Search for the cell housing the specified text and yield its [X, Y] center coordinate. 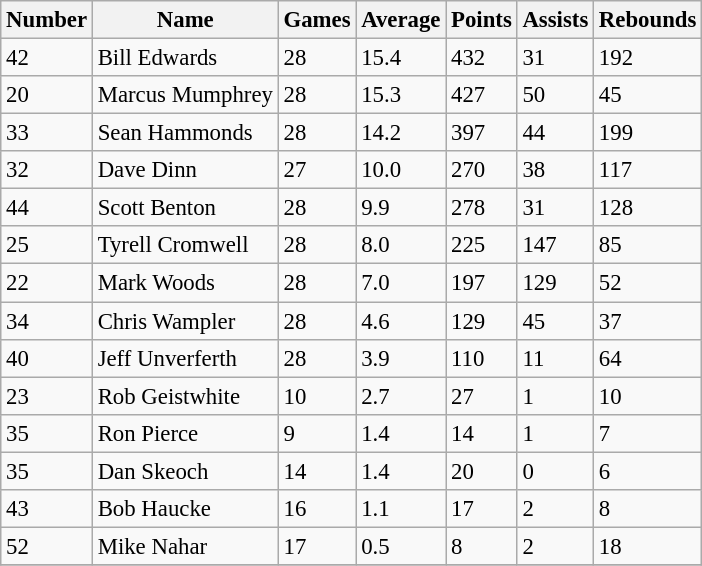
50 [555, 95]
Dan Skeoch [185, 471]
Ron Pierce [185, 433]
Rebounds [648, 20]
7 [648, 433]
Bill Edwards [185, 58]
Number [47, 20]
Points [482, 20]
Games [317, 20]
Chris Wampler [185, 321]
40 [47, 358]
7.0 [401, 283]
32 [47, 170]
225 [482, 245]
33 [47, 133]
23 [47, 396]
25 [47, 245]
432 [482, 58]
Marcus Mumphrey [185, 95]
1.1 [401, 509]
270 [482, 170]
278 [482, 208]
8.0 [401, 245]
37 [648, 321]
110 [482, 358]
Dave Dinn [185, 170]
2.7 [401, 396]
10.0 [401, 170]
Tyrell Cromwell [185, 245]
117 [648, 170]
Name [185, 20]
15.4 [401, 58]
Scott Benton [185, 208]
3.9 [401, 358]
197 [482, 283]
4.6 [401, 321]
11 [555, 358]
Jeff Unverferth [185, 358]
0.5 [401, 546]
Rob Geistwhite [185, 396]
22 [47, 283]
9.9 [401, 208]
6 [648, 471]
Sean Hammonds [185, 133]
397 [482, 133]
128 [648, 208]
427 [482, 95]
Bob Haucke [185, 509]
192 [648, 58]
147 [555, 245]
9 [317, 433]
Assists [555, 20]
34 [47, 321]
0 [555, 471]
85 [648, 245]
Average [401, 20]
38 [555, 170]
18 [648, 546]
15.3 [401, 95]
14.2 [401, 133]
Mark Woods [185, 283]
Mike Nahar [185, 546]
42 [47, 58]
16 [317, 509]
64 [648, 358]
43 [47, 509]
199 [648, 133]
